For the text-containing cell, return its midpoint in [x, y] coordinate format. 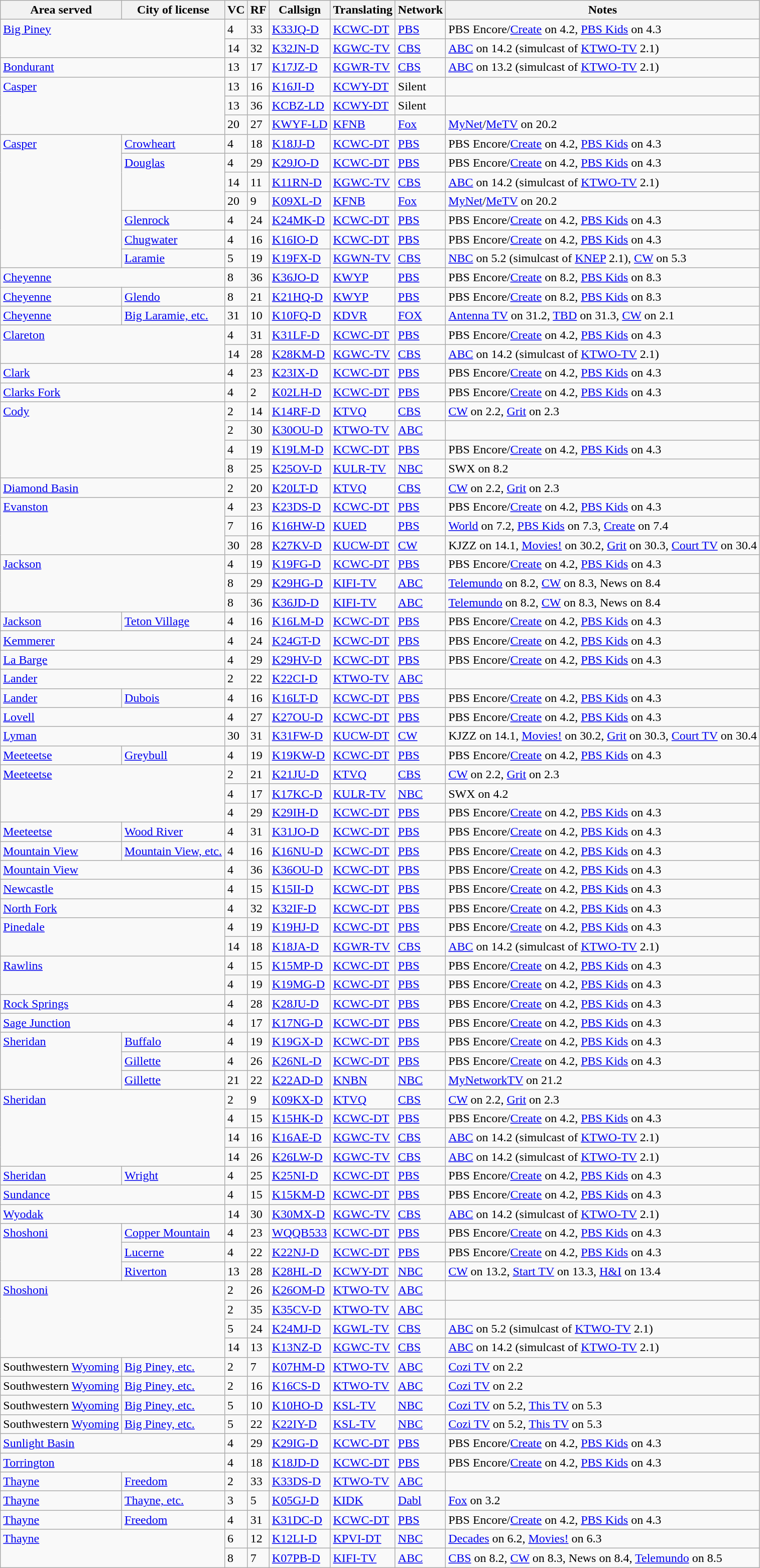
11 [258, 182]
KNBN [362, 1080]
Crowheart [174, 144]
K23DS-D [300, 507]
KIDK [362, 1501]
K15MP-D [300, 966]
NBC on 5.2 (simulcast of KNEP 2.1), CW on 5.3 [603, 259]
Lovell [112, 717]
K29IG-D [300, 1443]
North Fork [112, 908]
Diamond Basin [112, 488]
K32IF-D [300, 908]
Antenna TV on 31.2, TBD on 31.3, CW on 2.1 [603, 316]
K15HK-D [300, 1118]
Callsign [300, 10]
K17KC-D [300, 793]
CBS on 8.2, CW on 8.3, News on 8.4, Telemundo on 8.5 [603, 1558]
Thayne, etc. [174, 1501]
K31DC-D [300, 1520]
K10HO-D [300, 1405]
K29HV-D [300, 660]
Evanston [112, 526]
K19KW-D [300, 755]
K22CI-D [300, 679]
MyNetworkTV on 21.2 [603, 1080]
K16HW-D [300, 526]
K19MG-D [300, 985]
K26OM-D [300, 1290]
Notes [603, 10]
Dabl [420, 1501]
12 [258, 1539]
Sunlight Basin [112, 1443]
K29HG-D [300, 583]
K19HJ-D [300, 927]
K26NL-D [300, 1061]
K36OU-D [300, 870]
WQQB533 [300, 1233]
K11RN-D [300, 182]
K18JJ-D [300, 144]
K10FQ-D [300, 316]
Chugwater [174, 239]
CW on 13.2, Start TV on 13.3, H&I on 13.4 [603, 1271]
Clark [112, 373]
Area served [61, 10]
Network [420, 10]
K05GJ-D [300, 1501]
K28KM-D [300, 354]
Fox on 3.2 [603, 1501]
K26LW-D [300, 1156]
K28JU-D [300, 1004]
Riverton [174, 1271]
K29JO-D [300, 163]
K16LM-D [300, 622]
K36JD-D [300, 602]
K16LT-D [300, 698]
K27KV-D [300, 545]
K07PB-D [300, 1558]
KCBZ-LD [300, 105]
Bondurant [112, 67]
3 [236, 1501]
VC [236, 10]
K31JO-D [300, 831]
K22IY-D [300, 1424]
La Barge [112, 660]
Big Piney [112, 39]
Glendo [174, 297]
Dubois [174, 698]
Glenrock [174, 220]
K25NI-D [300, 1176]
Greybull [174, 755]
KGWL-TV [362, 1329]
K19FX-D [300, 259]
KWYF-LD [300, 125]
K13NZ-D [300, 1348]
K12LI-D [300, 1539]
K18JD-D [300, 1463]
K19LM-D [300, 449]
K17JZ-D [300, 67]
K31FW-D [300, 736]
K21HQ-D [300, 297]
K33JQ-D [300, 29]
Pinedale [112, 937]
K23IX-D [300, 373]
Torrington [112, 1463]
K18JA-D [300, 946]
Big Laramie, etc. [174, 316]
Mountain View, etc. [174, 851]
K36JO-D [300, 278]
6 [236, 1539]
KGWN-TV [362, 259]
K24MK-D [300, 220]
Lucerne [174, 1252]
K02LH-D [300, 392]
K28HL-D [300, 1271]
Rawlins [112, 975]
Wood River [174, 831]
World on 7.2, PBS Kids on 7.3, Create on 7.4 [603, 526]
Translating [362, 10]
K16JI-D [300, 86]
ABC on 5.2 (simulcast of KTWO-TV 2.1) [603, 1329]
K09XL-D [300, 201]
K35CV-D [300, 1309]
Wyodak [112, 1214]
K25OV-D [300, 468]
K24GT-D [300, 641]
Decades on 6.2, Movies! on 6.3 [603, 1539]
Laramie [174, 259]
Copper Mountain [174, 1233]
K15KM-D [300, 1195]
Kemmerer [112, 641]
SWX on 4.2 [603, 793]
ABC on 13.2 (simulcast of KTWO-TV 2.1) [603, 67]
Sage Junction [112, 1023]
Rock Springs [112, 1004]
Buffalo [174, 1042]
Newcastle [112, 889]
Wright [174, 1176]
Cody [112, 440]
SWX on 8.2 [603, 468]
K31LF-D [300, 335]
K09KX-D [300, 1099]
K14RF-D [300, 411]
K19GX-D [300, 1042]
K16AE-D [300, 1137]
Clarks Fork [112, 392]
K20LT-D [300, 488]
K17NG-D [300, 1023]
KDVR [362, 316]
K33DS-D [300, 1482]
RF [258, 10]
KUED [362, 526]
Lyman [112, 736]
K29IH-D [300, 812]
K30MX-D [300, 1214]
K30OU-D [300, 430]
K16CS-D [300, 1386]
K16IO-D [300, 239]
K24MJ-D [300, 1329]
K27OU-D [300, 717]
KPVI-DT [362, 1539]
K19FG-D [300, 564]
K07HM-D [300, 1367]
K32JN-D [300, 48]
FOX [420, 316]
Douglas [174, 182]
K15II-D [300, 889]
35 [258, 1309]
K22NJ-D [300, 1252]
Clareton [112, 344]
City of license [174, 10]
K16NU-D [300, 851]
Sundance [112, 1195]
K21JU-D [300, 774]
Teton Village [174, 622]
K22AD-D [300, 1080]
